Output the (X, Y) coordinate of the center of the cell containing the given text.  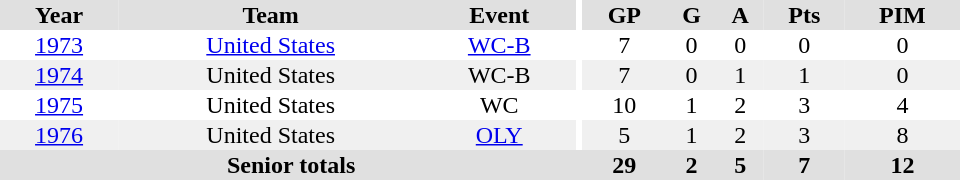
29 (624, 165)
G (691, 15)
1974 (59, 75)
Year (59, 15)
Pts (804, 15)
10 (624, 105)
WC (499, 105)
4 (902, 105)
GP (624, 15)
Senior totals (291, 165)
OLY (499, 135)
A (740, 15)
12 (902, 165)
Event (499, 15)
8 (902, 135)
1973 (59, 45)
Team (270, 15)
1976 (59, 135)
1975 (59, 105)
PIM (902, 15)
